Capture the cell that displays the provided text and extract its (x, y) central coordinate. 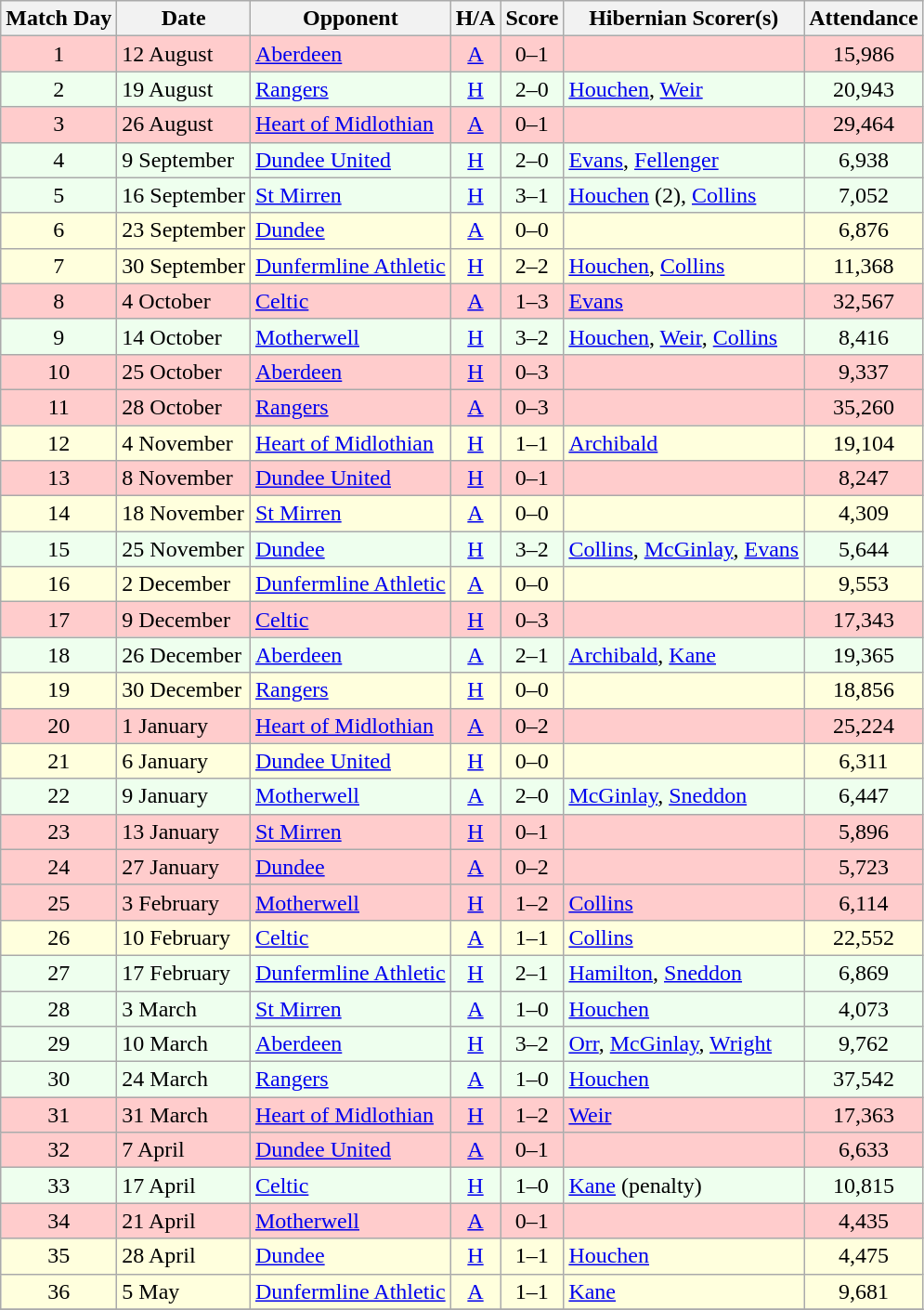
Hibernian Scorer(s) (683, 19)
H/A (475, 19)
6,311 (864, 761)
25 (59, 902)
15,986 (864, 54)
26 December (184, 655)
19,365 (864, 655)
24 March (184, 1080)
17 April (184, 1186)
11,368 (864, 266)
Houchen, Collins (683, 266)
Houchen, Weir (683, 89)
5,896 (864, 832)
Score (532, 19)
10,815 (864, 1186)
Archibald (683, 443)
2–2 (532, 266)
8 (59, 301)
Opponent (350, 19)
7 April (184, 1150)
18 (59, 655)
28 April (184, 1256)
Match Day (59, 19)
21 April (184, 1221)
Attendance (864, 19)
31 March (184, 1115)
12 (59, 443)
9,337 (864, 372)
Evans, Fellenger (683, 160)
36 (59, 1291)
25,224 (864, 726)
Orr, McGinlay, Wright (683, 1044)
32 (59, 1150)
Date (184, 19)
9 January (184, 796)
27 January (184, 867)
27 (59, 973)
30 (59, 1080)
Archibald, Kane (683, 655)
12 August (184, 54)
Kane (683, 1291)
17,363 (864, 1115)
9 (59, 336)
6,447 (864, 796)
5 May (184, 1291)
5 (59, 195)
23 (59, 832)
2 (59, 89)
10 (59, 372)
3 March (184, 1008)
4,073 (864, 1008)
23 September (184, 230)
25 November (184, 549)
21 (59, 761)
19,104 (864, 443)
25 October (184, 372)
6 (59, 230)
35 (59, 1256)
3–1 (532, 195)
Hamilton, Sneddon (683, 973)
22,552 (864, 937)
Weir (683, 1115)
Kane (penalty) (683, 1186)
20 (59, 726)
16 (59, 584)
17 (59, 620)
9,553 (864, 584)
24 (59, 867)
2 December (184, 584)
9 September (184, 160)
10 March (184, 1044)
Collins, McGinlay, Evans (683, 549)
29,464 (864, 124)
3 February (184, 902)
10 February (184, 937)
28 October (184, 407)
4,435 (864, 1221)
4 November (184, 443)
18,856 (864, 690)
20,943 (864, 89)
5,644 (864, 549)
4,309 (864, 514)
30 September (184, 266)
Evans (683, 301)
33 (59, 1186)
6 January (184, 761)
1 (59, 54)
14 (59, 514)
9,681 (864, 1291)
37,542 (864, 1080)
18 November (184, 514)
35,260 (864, 407)
7 (59, 266)
1 January (184, 726)
31 (59, 1115)
19 (59, 690)
3 (59, 124)
26 August (184, 124)
8 November (184, 478)
5,723 (864, 867)
22 (59, 796)
4 October (184, 301)
6,633 (864, 1150)
7,052 (864, 195)
13 (59, 478)
30 December (184, 690)
9 December (184, 620)
1–3 (532, 301)
28 (59, 1008)
26 (59, 937)
Houchen, Weir, Collins (683, 336)
19 August (184, 89)
9,762 (864, 1044)
32,567 (864, 301)
13 January (184, 832)
6,876 (864, 230)
16 September (184, 195)
8,416 (864, 336)
29 (59, 1044)
11 (59, 407)
Houchen (2), Collins (683, 195)
17 February (184, 973)
14 October (184, 336)
17,343 (864, 620)
34 (59, 1221)
4 (59, 160)
15 (59, 549)
8,247 (864, 478)
6,869 (864, 973)
4,475 (864, 1256)
6,938 (864, 160)
McGinlay, Sneddon (683, 796)
6,114 (864, 902)
